Provide the (x, y) coordinate of the cell's center where the given text is located.  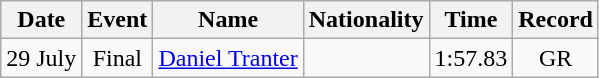
Nationality (366, 20)
Event (118, 20)
GR (556, 58)
Daniel Tranter (228, 58)
Time (471, 20)
29 July (42, 58)
Name (228, 20)
Final (118, 58)
Date (42, 20)
Record (556, 20)
1:57.83 (471, 58)
